Scan for the cell matching the given text and deliver its [x, y] coordinate at center. 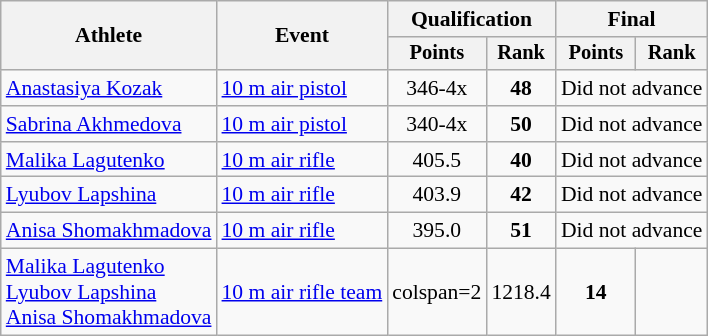
51 [520, 231]
Final [632, 19]
340-4x [436, 124]
395.0 [436, 231]
Sabrina Akhmedova [109, 124]
405.5 [436, 160]
1218.4 [520, 292]
346-4x [436, 88]
Malika LagutenkoLyubov LapshinaAnisa Shomakhmadova [109, 292]
14 [596, 292]
Anastasiya Kozak [109, 88]
403.9 [436, 195]
50 [520, 124]
Anisa Shomakhmadova [109, 231]
Athlete [109, 36]
Event [302, 36]
48 [520, 88]
Qualification [472, 19]
Malika Lagutenko [109, 160]
42 [520, 195]
Lyubov Lapshina [109, 195]
colspan=2 [436, 292]
10 m air rifle team [302, 292]
40 [520, 160]
